Determine the [x, y] coordinate at the center of the cell enclosing the given text.  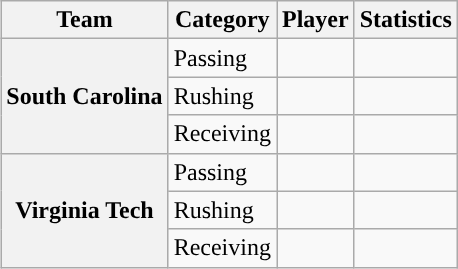
Category [222, 20]
Team [84, 20]
Player [315, 20]
South Carolina [84, 96]
Statistics [406, 20]
Virginia Tech [84, 210]
